Pinpoint the cell where the given text exists, returning its [x, y] midpoint coordinate. 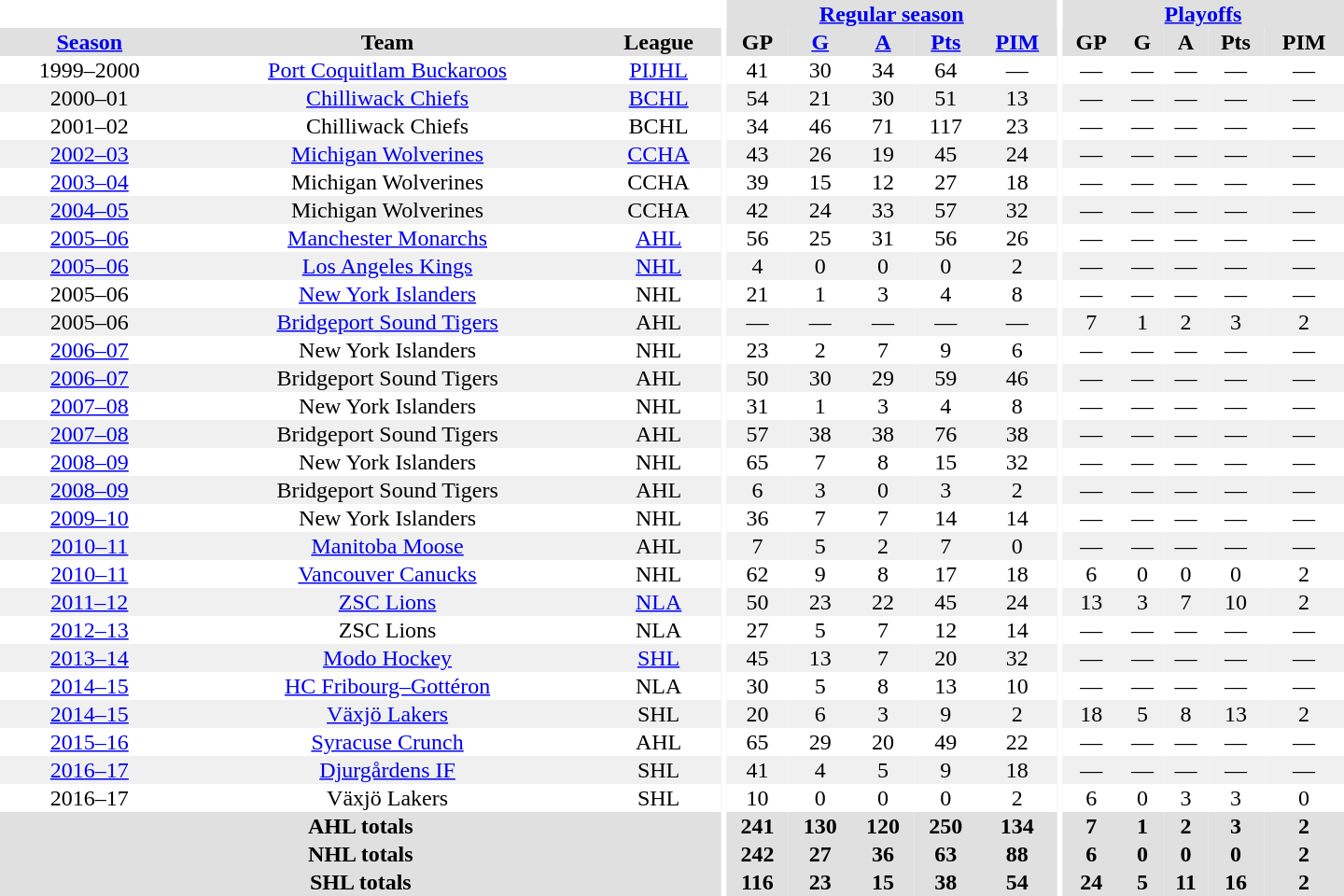
Los Angeles Kings [388, 266]
39 [758, 182]
Port Coquitlam Buckaroos [388, 70]
25 [819, 238]
Manitoba Moose [388, 546]
SHL totals [360, 882]
76 [946, 434]
Manchester Monarchs [388, 238]
43 [758, 154]
33 [883, 210]
Season [90, 42]
2015–16 [90, 742]
2003–04 [90, 182]
19 [883, 154]
16 [1236, 882]
2002–03 [90, 154]
117 [946, 126]
Vancouver Canucks [388, 574]
120 [883, 826]
130 [819, 826]
42 [758, 210]
59 [946, 378]
HC Fribourg–Gottéron [388, 686]
2011–12 [90, 602]
11 [1185, 882]
88 [1017, 854]
1999–2000 [90, 70]
PIJHL [659, 70]
2001–02 [90, 126]
17 [946, 574]
64 [946, 70]
2009–10 [90, 518]
51 [946, 98]
2004–05 [90, 210]
63 [946, 854]
2000–01 [90, 98]
242 [758, 854]
49 [946, 742]
AHL totals [360, 826]
116 [758, 882]
Regular season [892, 14]
Syracuse Crunch [388, 742]
2013–14 [90, 658]
Team [388, 42]
62 [758, 574]
134 [1017, 826]
250 [946, 826]
Playoffs [1203, 14]
NHL totals [360, 854]
71 [883, 126]
Modo Hockey [388, 658]
2012–13 [90, 630]
Djurgårdens IF [388, 770]
241 [758, 826]
League [659, 42]
